Determine the (X, Y) coordinate at the center of the cell enclosing the given text.  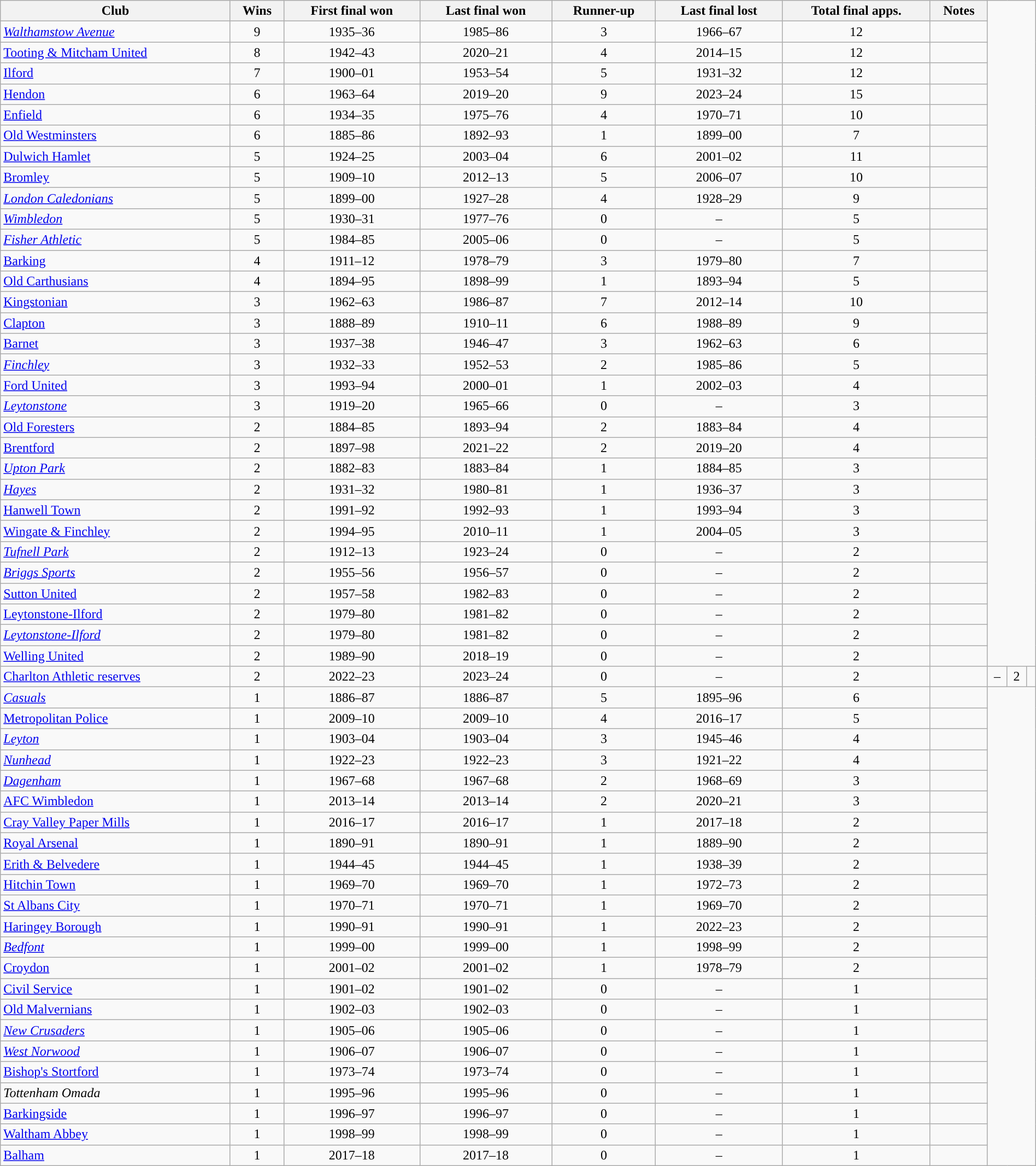
First final won (352, 11)
Finchley (116, 365)
2005–06 (486, 239)
Waltham Abbey (116, 1134)
2012–13 (486, 177)
Sutton United (116, 593)
Metropolitan Police (116, 718)
Hendon (116, 94)
1966–67 (719, 32)
1882–83 (352, 468)
1968–69 (719, 781)
1892–93 (486, 136)
2002–03 (719, 385)
1953–54 (486, 73)
1982–83 (486, 593)
1980–81 (486, 489)
1935–36 (352, 32)
1945–46 (719, 739)
1965–66 (486, 406)
1927–28 (486, 198)
Leyton (116, 739)
Bishop's Stortford (116, 1072)
1924–25 (352, 156)
1911–12 (352, 261)
Balham (116, 1155)
8 (257, 52)
1928–29 (719, 198)
1957–58 (352, 593)
Erith & Belvedere (116, 864)
1988–89 (719, 323)
Barnet (116, 344)
Cray Valley Paper Mills (116, 822)
2018–19 (486, 656)
2014–15 (719, 52)
1984–85 (352, 239)
Hayes (116, 489)
1992–93 (486, 510)
1932–33 (352, 365)
1952–53 (486, 365)
Briggs Sports (116, 572)
Leytonstone (116, 406)
Haringey Borough (116, 927)
1895–96 (719, 698)
Club (116, 11)
1897–98 (352, 448)
1889–90 (719, 843)
Old Westminsters (116, 136)
1894–95 (352, 282)
1923–24 (486, 552)
Brentford (116, 448)
1885–86 (352, 136)
Total final apps. (857, 11)
Old Foresters (116, 427)
AFC Wimbledon (116, 801)
1977–76 (486, 219)
Fisher Athletic (116, 239)
Upton Park (116, 468)
1909–10 (352, 177)
Wingate & Finchley (116, 531)
Walthamstow Avenue (116, 32)
1963–64 (352, 94)
Charlton Athletic reserves (116, 677)
Bedfont (116, 947)
Last final lost (719, 11)
1989–90 (352, 656)
2010–11 (486, 531)
1936–37 (719, 489)
Bromley (116, 177)
1955–56 (352, 572)
2000–01 (486, 385)
15 (857, 94)
Hitchin Town (116, 884)
Hanwell Town (116, 510)
Enfield (116, 115)
Runner-up (604, 11)
1934–35 (352, 115)
Old Malvernians (116, 1010)
1986–87 (486, 302)
Casuals (116, 698)
1994–95 (352, 531)
Royal Arsenal (116, 843)
1937–38 (352, 344)
1946–47 (486, 344)
New Crusaders (116, 1030)
Tottenham Omada (116, 1093)
Barkingside (116, 1114)
2012–14 (719, 302)
1956–57 (486, 572)
2004–05 (719, 531)
Kingstonian (116, 302)
Ford United (116, 385)
Barking (116, 261)
1930–31 (352, 219)
1991–92 (352, 510)
1975–76 (486, 115)
Tufnell Park (116, 552)
1898–99 (486, 282)
Croydon (116, 968)
Wimbledon (116, 219)
Nunhead (116, 760)
1938–39 (719, 864)
2003–04 (486, 156)
Ilford (116, 73)
2006–07 (719, 177)
Welling United (116, 656)
1888–89 (352, 323)
Wins (257, 11)
West Norwood (116, 1051)
1919–20 (352, 406)
London Caledonians (116, 198)
1910–11 (486, 323)
1942–43 (352, 52)
St Albans City (116, 905)
Notes (958, 11)
Clapton (116, 323)
Last final won (486, 11)
1912–13 (352, 552)
11 (857, 156)
1900–01 (352, 73)
1921–22 (719, 760)
Old Carthusians (116, 282)
1972–73 (719, 884)
Dulwich Hamlet (116, 156)
2021–22 (486, 448)
Tooting & Mitcham United (116, 52)
Dagenham (116, 781)
Civil Service (116, 989)
